Scan for the cell matching the given text and deliver its (X, Y) coordinate at center. 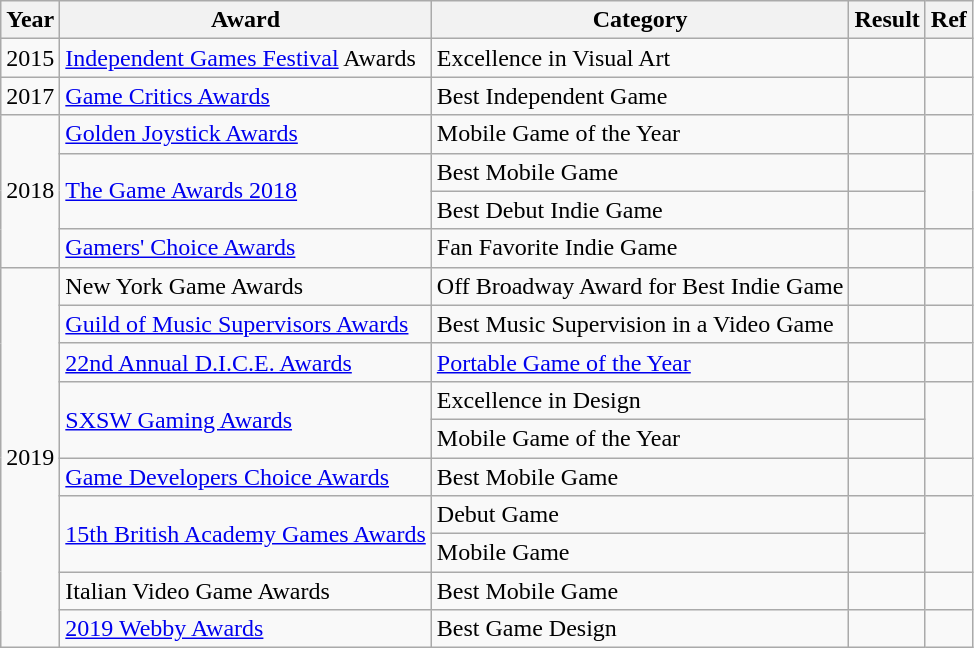
Off Broadway Award for Best Indie Game (640, 286)
2018 (30, 191)
New York Game Awards (246, 286)
Gamers' Choice Awards (246, 248)
2019 (30, 458)
Game Developers Choice Awards (246, 477)
Result (887, 20)
Game Critics Awards (246, 96)
22nd Annual D.I.C.E. Awards (246, 362)
Excellence in Design (640, 400)
Best Debut Indie Game (640, 210)
2015 (30, 58)
Year (30, 20)
Award (246, 20)
Category (640, 20)
Best Independent Game (640, 96)
Ref (948, 20)
Best Game Design (640, 629)
The Game Awards 2018 (246, 191)
Italian Video Game Awards (246, 591)
Independent Games Festival Awards (246, 58)
Fan Favorite Indie Game (640, 248)
15th British Academy Games Awards (246, 534)
Portable Game of the Year (640, 362)
Best Music Supervision in a Video Game (640, 324)
Mobile Game (640, 553)
2017 (30, 96)
2019 Webby Awards (246, 629)
Debut Game (640, 515)
SXSW Gaming Awards (246, 419)
Golden Joystick Awards (246, 134)
Guild of Music Supervisors Awards (246, 324)
Excellence in Visual Art (640, 58)
